Find where the given text appears and provide that cell's center as [x, y] coordinate. 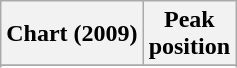
Peakposition [189, 34]
Chart (2009) [72, 34]
